Extract the (x, y) coordinate from the center of the cell holding the provided text.  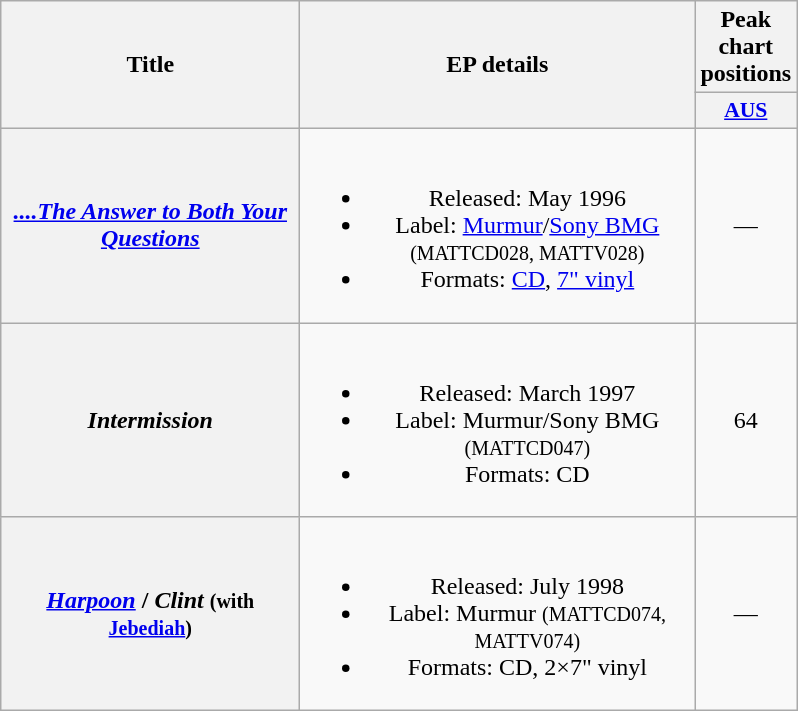
Harpoon / Clint (with Jebediah) (150, 614)
AUS (746, 111)
Intermission (150, 419)
Released: May 1996Label: Murmur/Sony BMG (MATTCD028, MATTV028)Formats: CD, 7" vinyl (498, 225)
....The Answer to Both Your Questions (150, 225)
Title (150, 65)
Peak chart positions (746, 47)
EP details (498, 65)
Released: March 1997Label: Murmur/Sony BMG (MATTCD047)Formats: CD (498, 419)
64 (746, 419)
Released: July 1998Label: Murmur (MATTCD074, MATTV074)Formats: CD, 2×7" vinyl (498, 614)
